Determine the (X, Y) coordinate at the center of the cell enclosing the given text.  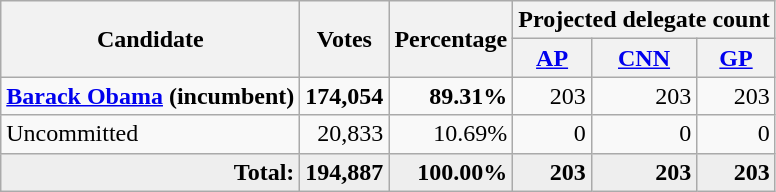
194,887 (344, 172)
20,833 (344, 134)
CNN (644, 58)
Candidate (150, 39)
AP (552, 58)
GP (736, 58)
Barack Obama (incumbent) (150, 96)
10.69% (451, 134)
Votes (344, 39)
Percentage (451, 39)
Projected delegate count (644, 20)
100.00% (451, 172)
174,054 (344, 96)
89.31% (451, 96)
Total: (150, 172)
Uncommitted (150, 134)
